From the cell containing the given text, extract its center point as (X, Y) coordinate. 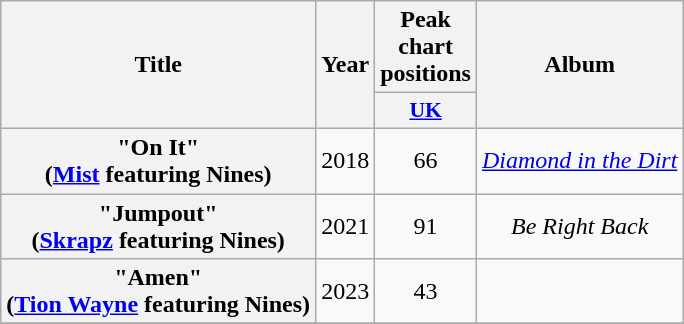
Year (346, 65)
2018 (346, 160)
2021 (346, 226)
UK (426, 111)
Title (158, 65)
2023 (346, 292)
Diamond in the Dirt (579, 160)
Peak chart positions (426, 47)
Album (579, 65)
66 (426, 160)
91 (426, 226)
"Jumpout"(Skrapz featuring Nines) (158, 226)
"On It"(Mist featuring Nines) (158, 160)
43 (426, 292)
"Amen"(Tion Wayne featuring Nines) (158, 292)
Be Right Back (579, 226)
